Extract the (X, Y) coordinate from the center of the cell holding the provided text.  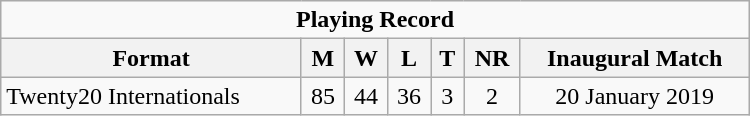
3 (448, 96)
36 (410, 96)
85 (322, 96)
2 (492, 96)
NR (492, 58)
Playing Record (375, 20)
20 January 2019 (634, 96)
Twenty20 Internationals (152, 96)
M (322, 58)
W (366, 58)
L (410, 58)
T (448, 58)
Inaugural Match (634, 58)
44 (366, 96)
Format (152, 58)
